Find where the given text appears and provide that cell's center as [X, Y] coordinate. 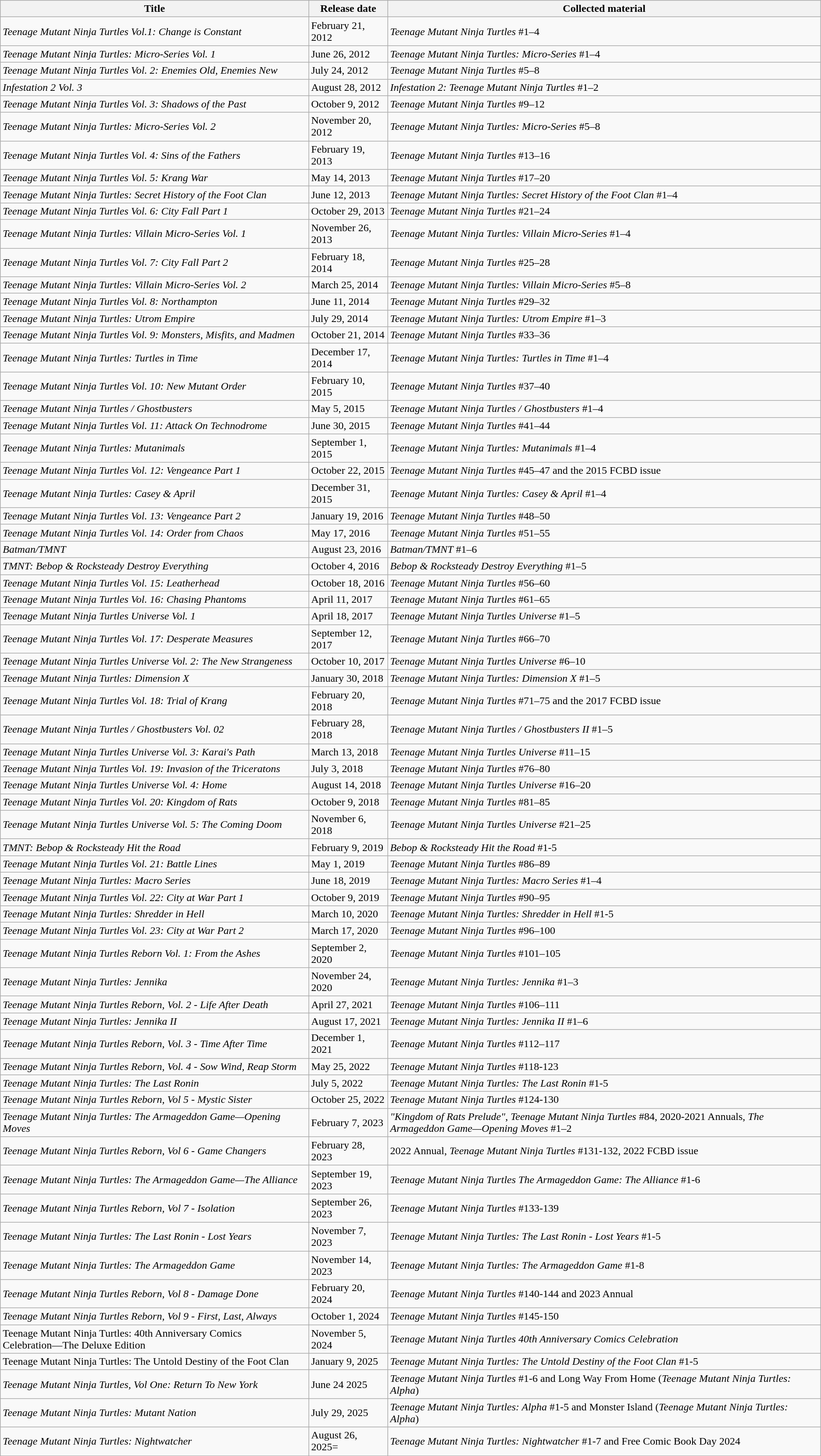
Teenage Mutant Ninja Turtles #124-130 [604, 1100]
Teenage Mutant Ninja Turtles: Utrom Empire #1–3 [604, 318]
February 28, 2023 [348, 1151]
Teenage Mutant Ninja Turtles #21–24 [604, 211]
February 9, 2019 [348, 847]
July 24, 2012 [348, 71]
Teenage Mutant Ninja Turtles / Ghostbusters Vol. 02 [154, 729]
Teenage Mutant Ninja Turtles: Villain Micro-Series Vol. 2 [154, 285]
Teenage Mutant Ninja Turtles: The Armageddon Game #1-8 [604, 1265]
September 1, 2015 [348, 448]
Collected material [604, 9]
Teenage Mutant Ninja Turtles #1–4 [604, 32]
Teenage Mutant Ninja Turtles Universe #6–10 [604, 662]
April 11, 2017 [348, 600]
January 19, 2016 [348, 516]
Infestation 2: Teenage Mutant Ninja Turtles #1–2 [604, 87]
Teenage Mutant Ninja Turtles Vol. 17: Desperate Measures [154, 639]
Teenage Mutant Ninja Turtles Vol.1: Change is Constant [154, 32]
Teenage Mutant Ninja Turtles #96–100 [604, 931]
Teenage Mutant Ninja Turtles #13–16 [604, 155]
December 1, 2021 [348, 1044]
Teenage Mutant Ninja Turtles: The Untold Destiny of the Foot Clan #1-5 [604, 1362]
Teenage Mutant Ninja Turtles: Micro-Series Vol. 2 [154, 126]
February 20, 2018 [348, 701]
Teenage Mutant Ninja Turtles: Jennika #1–3 [604, 982]
November 20, 2012 [348, 126]
Teenage Mutant Ninja Turtles Vol. 19: Invasion of the Triceratons [154, 769]
Teenage Mutant Ninja Turtles: The Armageddon Game [154, 1265]
Teenage Mutant Ninja Turtles #1-6 and Long Way From Home (Teenage Mutant Ninja Turtles: Alpha) [604, 1384]
Bebop & Rocksteady Hit the Road #1-5 [604, 847]
Teenage Mutant Ninja Turtles Universe #1–5 [604, 616]
Teenage Mutant Ninja Turtles Reborn, Vol. 2 - Life After Death [154, 1005]
Teenage Mutant Ninja Turtles Universe #16–20 [604, 785]
October 22, 2015 [348, 471]
July 5, 2022 [348, 1083]
Teenage Mutant Ninja Turtles #17–20 [604, 178]
Teenage Mutant Ninja Turtles / Ghostbusters II #1–5 [604, 729]
October 21, 2014 [348, 335]
Teenage Mutant Ninja Turtles Reborn, Vol 9 - First, Last, Always [154, 1316]
Teenage Mutant Ninja Turtles: Micro-Series #1–4 [604, 54]
Teenage Mutant Ninja Turtles Vol. 23: City at War Part 2 [154, 931]
March 13, 2018 [348, 752]
Teenage Mutant Ninja Turtles #90–95 [604, 897]
Teenage Mutant Ninja Turtles Vol. 11: Attack On Technodrome [154, 426]
Batman/TMNT [154, 549]
Teenage Mutant Ninja Turtles: Villain Micro-Series Vol. 1 [154, 233]
Teenage Mutant Ninja Turtles Vol. 20: Kingdom of Rats [154, 802]
Teenage Mutant Ninja Turtles Vol. 2: Enemies Old, Enemies New [154, 71]
November 24, 2020 [348, 982]
Teenage Mutant Ninja Turtles #61–65 [604, 600]
May 17, 2016 [348, 533]
Teenage Mutant Ninja Turtles: Dimension X [154, 678]
Teenage Mutant Ninja Turtles #51–55 [604, 533]
March 17, 2020 [348, 931]
Teenage Mutant Ninja Turtles: Utrom Empire [154, 318]
November 14, 2023 [348, 1265]
Teenage Mutant Ninja Turtles #33–36 [604, 335]
Teenage Mutant Ninja Turtles #9–12 [604, 104]
Teenage Mutant Ninja Turtles #133-139 [604, 1208]
Teenage Mutant Ninja Turtles Vol. 13: Vengeance Part 2 [154, 516]
Bebop & Rocksteady Destroy Everything #1–5 [604, 566]
Teenage Mutant Ninja Turtles: Turtles in Time [154, 358]
Teenage Mutant Ninja Turtles: Secret History of the Foot Clan [154, 194]
Teenage Mutant Ninja Turtles Vol. 8: Northampton [154, 302]
February 20, 2024 [348, 1294]
October 29, 2013 [348, 211]
Teenage Mutant Ninja Turtles: Mutanimals #1–4 [604, 448]
Teenage Mutant Ninja Turtles #25–28 [604, 262]
May 25, 2022 [348, 1066]
Teenage Mutant Ninja Turtles: Nightwatcher [154, 1442]
Teenage Mutant Ninja Turtles #37–40 [604, 386]
Teenage Mutant Ninja Turtles: The Last Ronin #1-5 [604, 1083]
Teenage Mutant Ninja Turtles Vol. 14: Order from Chaos [154, 533]
Teenage Mutant Ninja Turtles: Turtles in Time #1–4 [604, 358]
October 1, 2024 [348, 1316]
October 9, 2019 [348, 897]
Teenage Mutant Ninja Turtles Reborn, Vol. 4 - Sow Wind, Reap Storm [154, 1066]
April 27, 2021 [348, 1005]
Teenage Mutant Ninja Turtles: Secret History of the Foot Clan #1–4 [604, 194]
Teenage Mutant Ninja Turtles Vol. 10: New Mutant Order [154, 386]
October 9, 2012 [348, 104]
October 25, 2022 [348, 1100]
Teenage Mutant Ninja Turtles #145-150 [604, 1316]
Teenage Mutant Ninja Turtles: Villain Micro-Series #5–8 [604, 285]
Teenage Mutant Ninja Turtles Reborn Vol. 1: From the Ashes [154, 954]
Teenage Mutant Ninja Turtles #112–117 [604, 1044]
Teenage Mutant Ninja Turtles: Jennika II #1–6 [604, 1021]
Teenage Mutant Ninja Turtles 40th Anniversary Comics Celebration [604, 1339]
June 18, 2019 [348, 880]
Teenage Mutant Ninja Turtles #118-123 [604, 1066]
Teenage Mutant Ninja Turtles Vol. 6: City Fall Part 1 [154, 211]
Teenage Mutant Ninja Turtles Vol. 9: Monsters, Misfits, and Madmen [154, 335]
Teenage Mutant Ninja Turtles: Mutanimals [154, 448]
Teenage Mutant Ninja Turtles / Ghostbusters #1–4 [604, 409]
May 1, 2019 [348, 864]
September 12, 2017 [348, 639]
May 14, 2013 [348, 178]
June 12, 2013 [348, 194]
Teenage Mutant Ninja Turtles: Shredder in Hell [154, 914]
Teenage Mutant Ninja Turtles Universe Vol. 1 [154, 616]
Teenage Mutant Ninja Turtles #5–8 [604, 71]
Teenage Mutant Ninja Turtles: Micro-Series #5–8 [604, 126]
Title [154, 9]
Teenage Mutant Ninja Turtles Vol. 18: Trial of Krang [154, 701]
Teenage Mutant Ninja Turtles: Macro Series #1–4 [604, 880]
Teenage Mutant Ninja Turtles Reborn, Vol 6 - Game Changers [154, 1151]
Teenage Mutant Ninja Turtles: Casey & April [154, 493]
July 29, 2014 [348, 318]
Teenage Mutant Ninja Turtles Reborn, Vol 7 - Isolation [154, 1208]
June 11, 2014 [348, 302]
Teenage Mutant Ninja Turtles: Micro-Series Vol. 1 [154, 54]
Teenage Mutant Ninja Turtles: Casey & April #1–4 [604, 493]
Teenage Mutant Ninja Turtles Vol. 7: City Fall Part 2 [154, 262]
Teenage Mutant Ninja Turtles: Dimension X #1–5 [604, 678]
July 3, 2018 [348, 769]
February 28, 2018 [348, 729]
August 14, 2018 [348, 785]
Teenage Mutant Ninja Turtles / Ghostbusters [154, 409]
Teenage Mutant Ninja Turtles, Vol One: Return To New York [154, 1384]
February 18, 2014 [348, 262]
March 10, 2020 [348, 914]
Teenage Mutant Ninja Turtles #106–111 [604, 1005]
Teenage Mutant Ninja Turtles #140-144 and 2023 Annual [604, 1294]
November 26, 2013 [348, 233]
Teenage Mutant Ninja Turtles: Shredder in Hell #1-5 [604, 914]
Teenage Mutant Ninja Turtles: Mutant Nation [154, 1413]
July 29, 2025 [348, 1413]
November 7, 2023 [348, 1236]
2022 Annual, Teenage Mutant Ninja Turtles #131-132, 2022 FCBD issue [604, 1151]
Teenage Mutant Ninja Turtles: The Armageddon Game—The Alliance [154, 1179]
Teenage Mutant Ninja Turtles Universe Vol. 4: Home [154, 785]
Teenage Mutant Ninja Turtles The Armageddon Game: The Alliance #1-6 [604, 1179]
March 25, 2014 [348, 285]
Teenage Mutant Ninja Turtles #76–80 [604, 769]
Teenage Mutant Ninja Turtles Vol. 22: City at War Part 1 [154, 897]
October 18, 2016 [348, 583]
Teenage Mutant Ninja Turtles: The Last Ronin - Lost Years [154, 1236]
September 26, 2023 [348, 1208]
Teenage Mutant Ninja Turtles Vol. 3: Shadows of the Past [154, 104]
Teenage Mutant Ninja Turtles Vol. 21: Battle Lines [154, 864]
Teenage Mutant Ninja Turtles #41–44 [604, 426]
Teenage Mutant Ninja Turtles: Alpha #1-5 and Monster Island (Teenage Mutant Ninja Turtles: Alpha) [604, 1413]
August 28, 2012 [348, 87]
October 9, 2018 [348, 802]
Teenage Mutant Ninja Turtles: The Last Ronin - Lost Years #1-5 [604, 1236]
February 10, 2015 [348, 386]
Teenage Mutant Ninja Turtles: Macro Series [154, 880]
Teenage Mutant Ninja Turtles Vol. 15: Leatherhead [154, 583]
Infestation 2 Vol. 3 [154, 87]
February 19, 2013 [348, 155]
Teenage Mutant Ninja Turtles Vol. 16: Chasing Phantoms [154, 600]
Teenage Mutant Ninja Turtles #81–85 [604, 802]
Teenage Mutant Ninja Turtles: Villain Micro-Series #1–4 [604, 233]
Teenage Mutant Ninja Turtles: Jennika II [154, 1021]
Teenage Mutant Ninja Turtles Reborn, Vol 5 - Mystic Sister [154, 1100]
Teenage Mutant Ninja Turtles Universe #11–15 [604, 752]
Teenage Mutant Ninja Turtles Universe Vol. 5: The Coming Doom [154, 825]
February 7, 2023 [348, 1122]
August 26, 2025= [348, 1442]
June 26, 2012 [348, 54]
Teenage Mutant Ninja Turtles Universe Vol. 2: The New Strangeness [154, 662]
Teenage Mutant Ninja Turtles #56–60 [604, 583]
Teenage Mutant Ninja Turtles #71–75 and the 2017 FCBD issue [604, 701]
Teenage Mutant Ninja Turtles: The Last Ronin [154, 1083]
Teenage Mutant Ninja Turtles: The Armageddon Game—Opening Moves [154, 1122]
TMNT: Bebop & Rocksteady Hit the Road [154, 847]
Teenage Mutant Ninja Turtles Vol. 12: Vengeance Part 1 [154, 471]
Teenage Mutant Ninja Turtles: 40th Anniversary Comics Celebration―The Deluxe Edition [154, 1339]
Teenage Mutant Ninja Turtles Universe Vol. 3: Karai's Path [154, 752]
Teenage Mutant Ninja Turtles #86–89 [604, 864]
October 10, 2017 [348, 662]
Teenage Mutant Ninja Turtles: Jennika [154, 982]
Teenage Mutant Ninja Turtles: The Untold Destiny of the Foot Clan [154, 1362]
Teenage Mutant Ninja Turtles #66–70 [604, 639]
January 30, 2018 [348, 678]
Teenage Mutant Ninja Turtles Vol. 5: Krang War [154, 178]
February 21, 2012 [348, 32]
Teenage Mutant Ninja Turtles Universe #21–25 [604, 825]
August 23, 2016 [348, 549]
June 30, 2015 [348, 426]
June 24 2025 [348, 1384]
May 5, 2015 [348, 409]
November 6, 2018 [348, 825]
Batman/TMNT #1–6 [604, 549]
August 17, 2021 [348, 1021]
December 31, 2015 [348, 493]
Teenage Mutant Ninja Turtles #101–105 [604, 954]
Teenage Mutant Ninja Turtles #45–47 and the 2015 FCBD issue [604, 471]
November 5, 2024 [348, 1339]
Release date [348, 9]
Teenage Mutant Ninja Turtles Reborn, Vol 8 - Damage Done [154, 1294]
TMNT: Bebop & Rocksteady Destroy Everything [154, 566]
September 19, 2023 [348, 1179]
October 4, 2016 [348, 566]
Teenage Mutant Ninja Turtles #29–32 [604, 302]
"Kingdom of Rats Prelude", Teenage Mutant Ninja Turtles #84, 2020-2021 Annuals, The Armageddon Game—Opening Moves #1–2 [604, 1122]
Teenage Mutant Ninja Turtles Reborn, Vol. 3 - Time After Time [154, 1044]
September 2, 2020 [348, 954]
Teenage Mutant Ninja Turtles Vol. 4: Sins of the Fathers [154, 155]
Teenage Mutant Ninja Turtles: Nightwatcher #1-7 and Free Comic Book Day 2024 [604, 1442]
January 9, 2025 [348, 1362]
April 18, 2017 [348, 616]
December 17, 2014 [348, 358]
Teenage Mutant Ninja Turtles #48–50 [604, 516]
